For the text-containing cell, return its midpoint in [x, y] coordinate format. 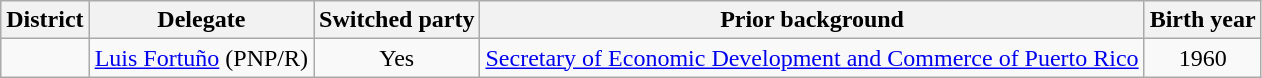
Prior background [812, 20]
Luis Fortuño (PNP/R) [201, 58]
District [45, 20]
Birth year [1202, 20]
Delegate [201, 20]
Yes [397, 58]
Secretary of Economic Development and Commerce of Puerto Rico [812, 58]
Switched party [397, 20]
1960 [1202, 58]
